Provide the (X, Y) coordinate of the cell's center where the given text is located.  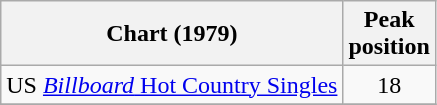
Peakposition (389, 34)
Chart (1979) (172, 34)
18 (389, 85)
US Billboard Hot Country Singles (172, 85)
